Capture the cell that displays the provided text and extract its (X, Y) central coordinate. 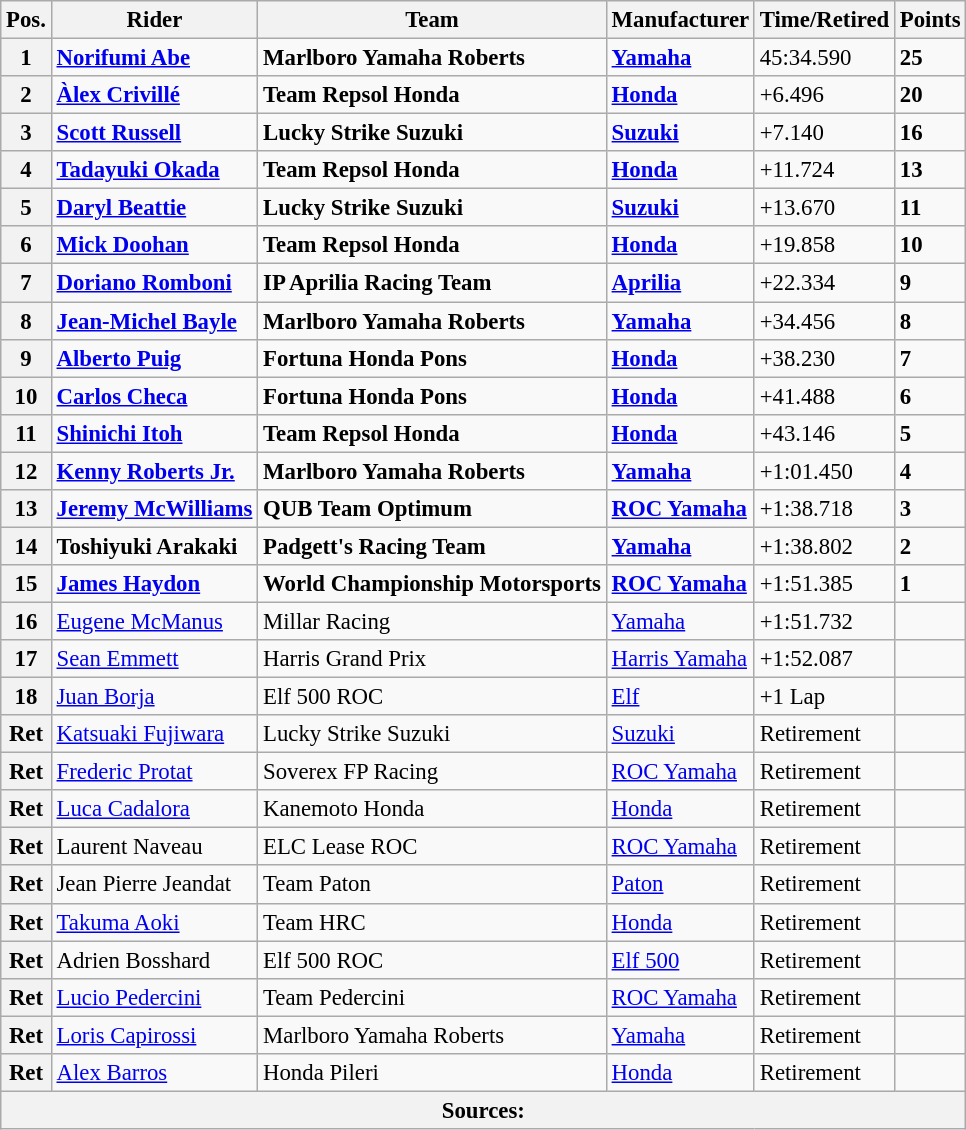
Lucio Pedercini (154, 997)
Daryl Beattie (154, 208)
Manufacturer (680, 20)
Jean Pierre Jeandat (154, 885)
Team HRC (432, 922)
Carlos Checa (154, 396)
+1:51.732 (824, 621)
Time/Retired (824, 20)
Harris Yamaha (680, 659)
25 (930, 58)
14 (26, 546)
Katsuaki Fujiwara (154, 734)
Àlex Crivillé (154, 95)
Rider (154, 20)
Sean Emmett (154, 659)
IP Aprilia Racing Team (432, 283)
Harris Grand Prix (432, 659)
+34.456 (824, 321)
Team (432, 20)
+1:52.087 (824, 659)
Honda Pileri (432, 1073)
Doriano Romboni (154, 283)
Scott Russell (154, 133)
James Haydon (154, 584)
Elf (680, 697)
Paton (680, 885)
Loris Capirossi (154, 1035)
+7.140 (824, 133)
+19.858 (824, 245)
Takuma Aoki (154, 922)
Team Paton (432, 885)
Frederic Protat (154, 772)
+1:01.450 (824, 471)
ELC Lease ROC (432, 847)
+13.670 (824, 208)
+38.230 (824, 358)
Tadayuki Okada (154, 170)
+1:51.385 (824, 584)
Elf 500 (680, 960)
20 (930, 95)
Juan Borja (154, 697)
Padgett's Racing Team (432, 546)
Pos. (26, 20)
+1:38.718 (824, 509)
Shinichi Itoh (154, 433)
Toshiyuki Arakaki (154, 546)
45:34.590 (824, 58)
Kenny Roberts Jr. (154, 471)
+1:38.802 (824, 546)
18 (26, 697)
QUB Team Optimum (432, 509)
World Championship Motorsports (432, 584)
+6.496 (824, 95)
Luca Cadalora (154, 809)
+11.724 (824, 170)
Team Pedercini (432, 997)
Laurent Naveau (154, 847)
+22.334 (824, 283)
Adrien Bosshard (154, 960)
Points (930, 20)
+1 Lap (824, 697)
Norifumi Abe (154, 58)
Jean-Michel Bayle (154, 321)
15 (26, 584)
Soverex FP Racing (432, 772)
Jeremy McWilliams (154, 509)
12 (26, 471)
+41.488 (824, 396)
Alberto Puig (154, 358)
Millar Racing (432, 621)
+43.146 (824, 433)
Mick Doohan (154, 245)
Eugene McManus (154, 621)
Sources: (484, 1110)
Aprilia (680, 283)
17 (26, 659)
Kanemoto Honda (432, 809)
Alex Barros (154, 1073)
